Capture the cell that displays the provided text and extract its [X, Y] central coordinate. 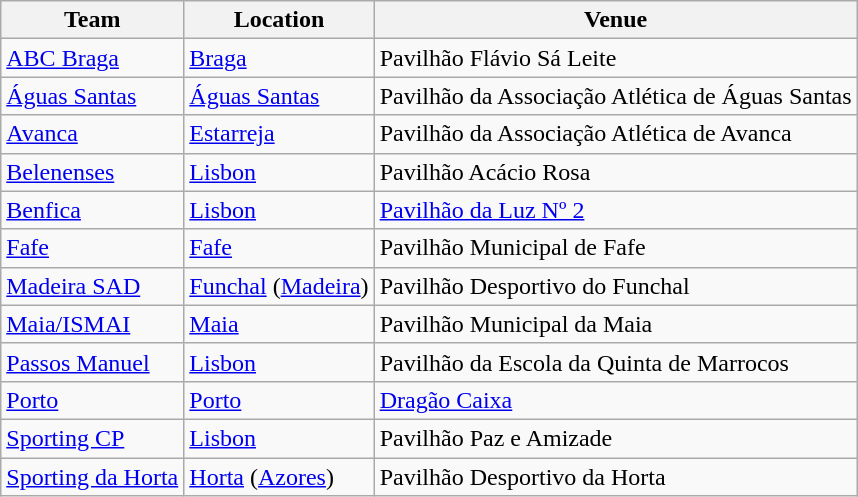
Dragão Caixa [616, 400]
Pavilhão Municipal de Fafe [616, 248]
Pavilhão Municipal da Maia [616, 324]
Passos Manuel [92, 362]
Pavilhão Desportivo da Horta [616, 477]
Benfica [92, 210]
Maia [279, 324]
Pavilhão da Luz Nº 2 [616, 210]
Braga [279, 58]
Horta (Azores) [279, 477]
Maia/ISMAI [92, 324]
Pavilhão da Associação Atlética de Águas Santas [616, 96]
Pavilhão Paz e Amizade [616, 438]
Team [92, 20]
Pavilhão da Escola da Quinta de Marrocos [616, 362]
Estarreja [279, 134]
Sporting CP [92, 438]
Pavilhão Desportivo do Funchal [616, 286]
Pavilhão da Associação Atlética de Avanca [616, 134]
Belenenses [92, 172]
Location [279, 20]
Avanca [92, 134]
Funchal (Madeira) [279, 286]
ABC Braga [92, 58]
Venue [616, 20]
Sporting da Horta [92, 477]
Madeira SAD [92, 286]
Pavilhão Acácio Rosa [616, 172]
Pavilhão Flávio Sá Leite [616, 58]
